Return the (x, y) coordinate for the center point of the cell that contains the specified text.  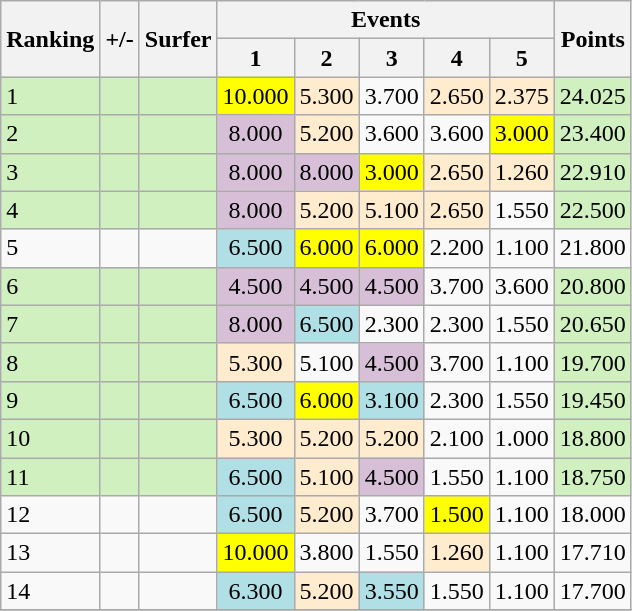
20.650 (592, 324)
2.375 (522, 96)
6.300 (256, 591)
19.700 (592, 362)
1.000 (522, 438)
Surfer (178, 39)
12 (50, 515)
18.800 (592, 438)
22.500 (592, 210)
3.100 (392, 400)
Ranking (50, 39)
7 (50, 324)
22.910 (592, 172)
23.400 (592, 134)
3.550 (392, 591)
21.800 (592, 248)
6 (50, 286)
17.700 (592, 591)
19.450 (592, 400)
Events (386, 20)
10 (50, 438)
Points (592, 39)
1.500 (456, 515)
18.000 (592, 515)
20.800 (592, 286)
11 (50, 477)
+/- (120, 39)
17.710 (592, 553)
13 (50, 553)
14 (50, 591)
18.750 (592, 477)
24.025 (592, 96)
2.100 (456, 438)
2.200 (456, 248)
8 (50, 362)
9 (50, 400)
3.800 (326, 553)
